Locate the cell with the specified text and output its (x, y) center coordinate. 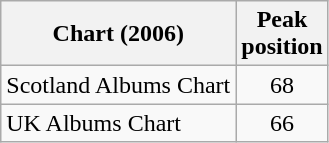
Scotland Albums Chart (118, 85)
68 (282, 85)
Chart (2006) (118, 34)
UK Albums Chart (118, 123)
Peakposition (282, 34)
66 (282, 123)
